Output the (x, y) coordinate of the center of the cell containing the given text.  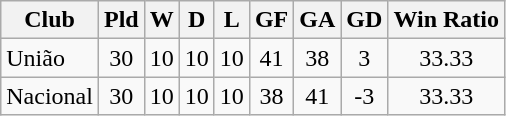
-3 (364, 96)
Pld (121, 20)
Club (50, 20)
D (196, 20)
GA (318, 20)
Nacional (50, 96)
GF (271, 20)
L (232, 20)
União (50, 58)
W (162, 20)
GD (364, 20)
3 (364, 58)
Win Ratio (446, 20)
